Return the (X, Y) coordinate for the center point of the cell that contains the specified text.  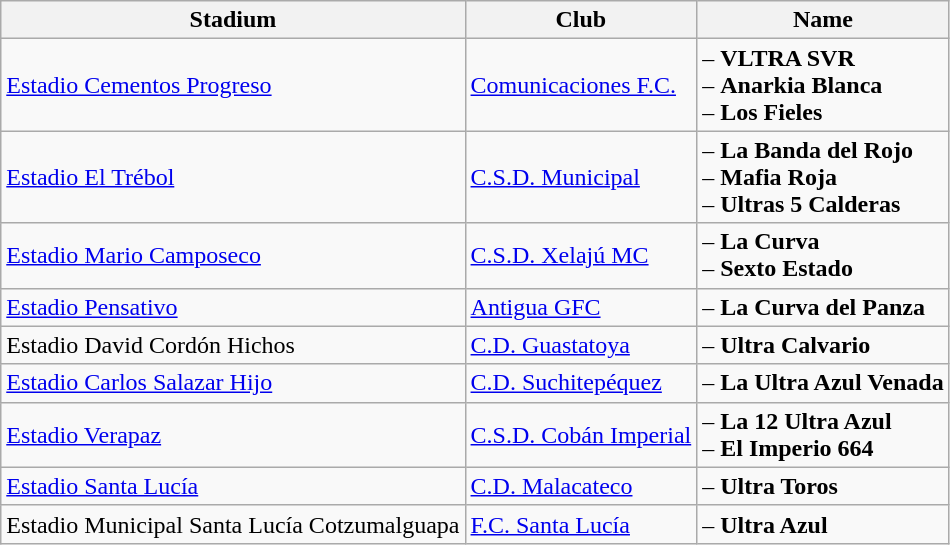
Estadio Santa Lucía (233, 486)
– La Ultra Azul Venada (823, 383)
C.D. Guastatoya (581, 345)
– La Curva– Sexto Estado (823, 256)
Estadio Municipal Santa Lucía Cotzumalguapa (233, 524)
– La Banda del Rojo– Mafia Roja– Ultras 5 Calderas (823, 177)
Comunicaciones F.C. (581, 85)
C.S.D. Xelajú MC (581, 256)
– Ultra Toros (823, 486)
C.D. Malacateco (581, 486)
Estadio Pensativo (233, 307)
C.S.D. Cobán Imperial (581, 434)
– Ultra Azul (823, 524)
Estadio David Cordón Hichos (233, 345)
Estadio El Trébol (233, 177)
– La Curva del Panza (823, 307)
Estadio Mario Camposeco (233, 256)
– Ultra Calvario (823, 345)
Estadio Cementos Progreso (233, 85)
Estadio Carlos Salazar Hijo (233, 383)
C.D. Suchitepéquez (581, 383)
Club (581, 20)
C.S.D. Municipal (581, 177)
Antigua GFC (581, 307)
F.C. Santa Lucía (581, 524)
Name (823, 20)
– VLTRA SVR– Anarkia Blanca– Los Fieles (823, 85)
– La 12 Ultra Azul– El Imperio 664 (823, 434)
Estadio Verapaz (233, 434)
Stadium (233, 20)
